Search for the cell housing the specified text and yield its [X, Y] center coordinate. 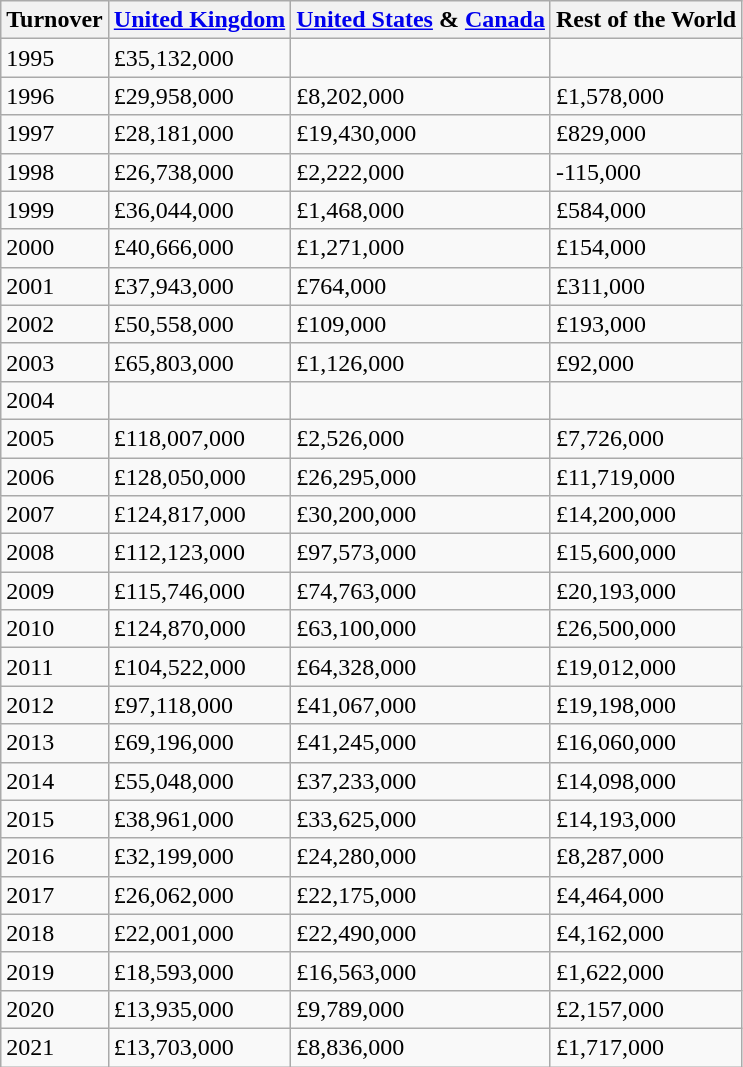
£28,181,000 [199, 134]
United Kingdom [199, 20]
2001 [55, 286]
£22,175,000 [421, 895]
United States & Canada [421, 20]
1996 [55, 96]
2020 [55, 1009]
£154,000 [646, 248]
£41,245,000 [421, 743]
2009 [55, 591]
£764,000 [421, 286]
2016 [55, 857]
£33,625,000 [421, 819]
£2,222,000 [421, 172]
2019 [55, 971]
£26,500,000 [646, 629]
£11,719,000 [646, 477]
£37,943,000 [199, 286]
£97,118,000 [199, 705]
2010 [55, 629]
£16,563,000 [421, 971]
£18,593,000 [199, 971]
Turnover [55, 20]
£41,067,000 [421, 705]
£4,162,000 [646, 933]
£1,578,000 [646, 96]
£26,062,000 [199, 895]
£20,193,000 [646, 591]
1995 [55, 58]
£1,717,000 [646, 1047]
£14,200,000 [646, 515]
£38,961,000 [199, 819]
£97,573,000 [421, 553]
£128,050,000 [199, 477]
2003 [55, 362]
£32,199,000 [199, 857]
£8,287,000 [646, 857]
2015 [55, 819]
£65,803,000 [199, 362]
£40,666,000 [199, 248]
2000 [55, 248]
2018 [55, 933]
£9,789,000 [421, 1009]
1998 [55, 172]
£584,000 [646, 210]
£37,233,000 [421, 781]
£36,044,000 [199, 210]
£19,012,000 [646, 667]
£829,000 [646, 134]
£14,193,000 [646, 819]
£1,622,000 [646, 971]
£13,935,000 [199, 1009]
£26,738,000 [199, 172]
£109,000 [421, 324]
£64,328,000 [421, 667]
£15,600,000 [646, 553]
£22,001,000 [199, 933]
2008 [55, 553]
1997 [55, 134]
£22,490,000 [421, 933]
2021 [55, 1047]
£19,430,000 [421, 134]
£2,526,000 [421, 438]
£69,196,000 [199, 743]
-115,000 [646, 172]
2013 [55, 743]
2005 [55, 438]
£311,000 [646, 286]
£2,157,000 [646, 1009]
£26,295,000 [421, 477]
£124,870,000 [199, 629]
2006 [55, 477]
£1,126,000 [421, 362]
£4,464,000 [646, 895]
£8,202,000 [421, 96]
£50,558,000 [199, 324]
£7,726,000 [646, 438]
£29,958,000 [199, 96]
£118,007,000 [199, 438]
£35,132,000 [199, 58]
£193,000 [646, 324]
£19,198,000 [646, 705]
1999 [55, 210]
2002 [55, 324]
2017 [55, 895]
£92,000 [646, 362]
£30,200,000 [421, 515]
£8,836,000 [421, 1047]
2007 [55, 515]
2004 [55, 400]
£63,100,000 [421, 629]
£115,746,000 [199, 591]
£55,048,000 [199, 781]
£124,817,000 [199, 515]
£16,060,000 [646, 743]
£13,703,000 [199, 1047]
2011 [55, 667]
£1,271,000 [421, 248]
£74,763,000 [421, 591]
£1,468,000 [421, 210]
£112,123,000 [199, 553]
2012 [55, 705]
2014 [55, 781]
£24,280,000 [421, 857]
£104,522,000 [199, 667]
£14,098,000 [646, 781]
Rest of the World [646, 20]
